Identify which cell holds the provided text, then report its [x, y] central coordinate. 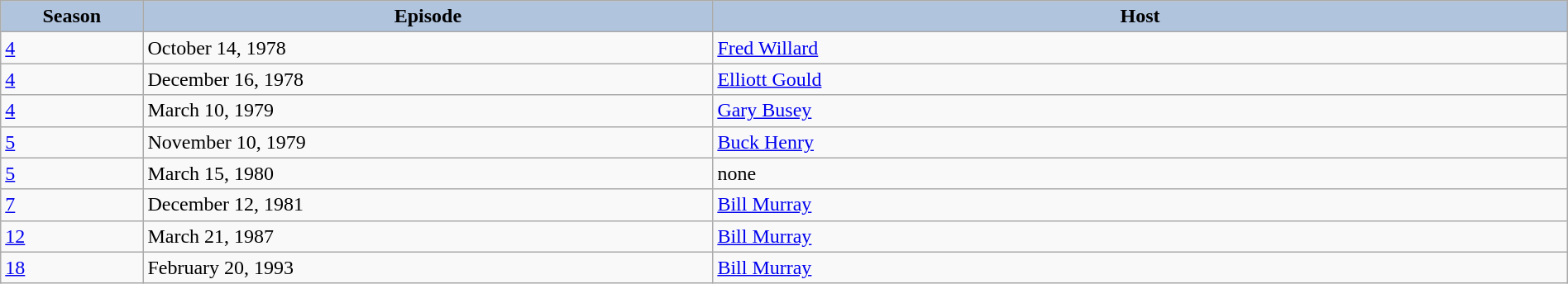
Elliott Gould [1140, 79]
18 [72, 267]
Fred Willard [1140, 48]
December 16, 1978 [428, 79]
7 [72, 205]
Season [72, 17]
March 15, 1980 [428, 173]
October 14, 1978 [428, 48]
12 [72, 236]
Episode [428, 17]
March 10, 1979 [428, 111]
March 21, 1987 [428, 236]
December 12, 1981 [428, 205]
November 10, 1979 [428, 142]
Gary Busey [1140, 111]
Buck Henry [1140, 142]
Host [1140, 17]
none [1140, 173]
February 20, 1993 [428, 267]
